Return the (x, y) coordinate for the center point of the cell that contains the specified text.  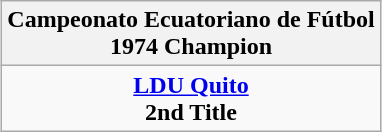
LDU Quito2nd Title (191, 98)
Campeonato Ecuatoriano de Fútbol1974 Champion (191, 34)
